Scan for the cell matching the given text and deliver its (X, Y) coordinate at center. 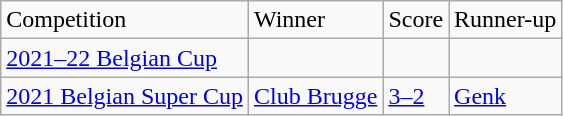
2021 Belgian Super Cup (125, 96)
Winner (315, 20)
2021–22 Belgian Cup (125, 58)
3–2 (416, 96)
Genk (506, 96)
Club Brugge (315, 96)
Runner-up (506, 20)
Competition (125, 20)
Score (416, 20)
